Return the (x, y) coordinate for the center point of the cell that contains the specified text.  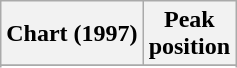
Chart (1997) (72, 34)
Peakposition (189, 34)
